Capture the cell that displays the provided text and extract its (x, y) central coordinate. 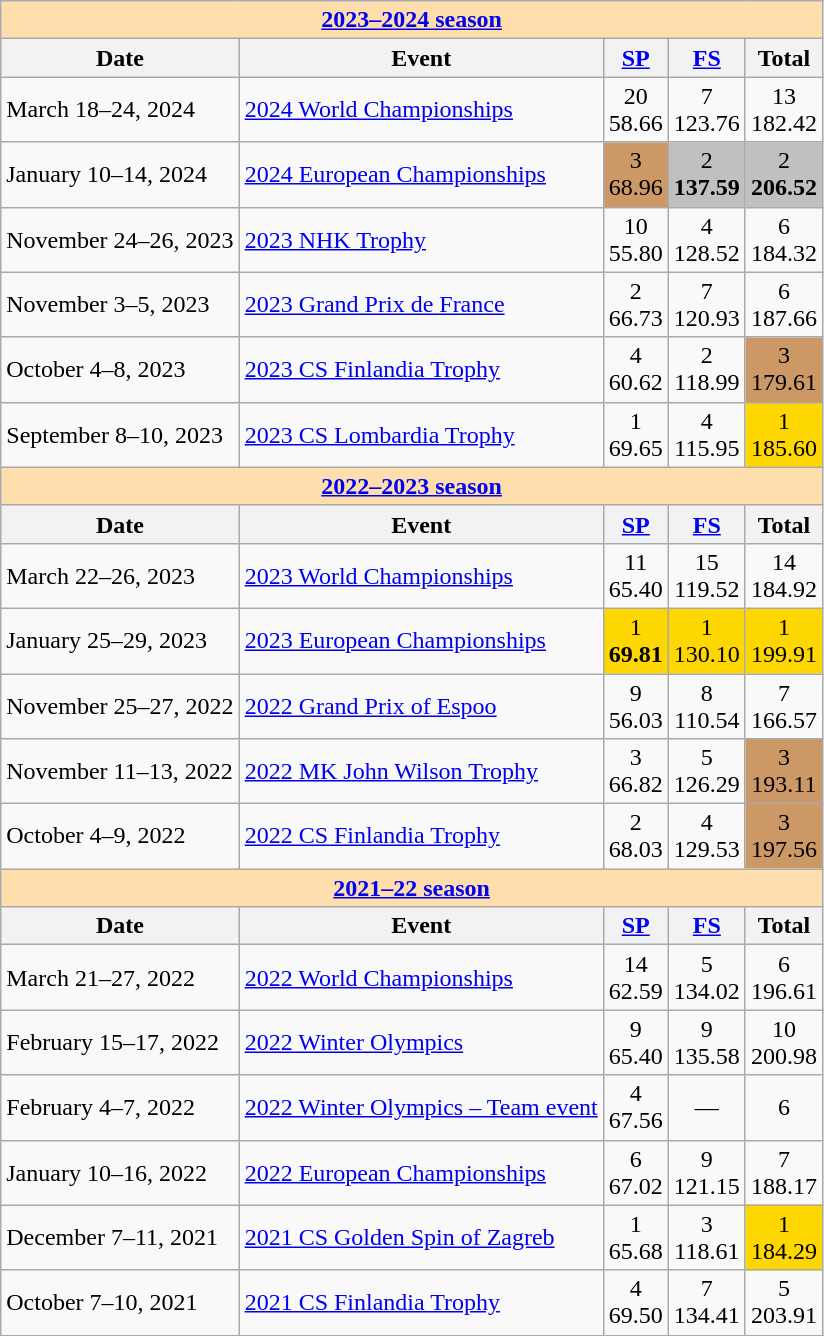
6 67.02 (636, 1172)
8 110.54 (706, 706)
2023 CS Lombardia Trophy (421, 434)
7 120.93 (706, 304)
2023 NHK Trophy (421, 240)
1 65.68 (636, 1238)
2023 Grand Prix de France (421, 304)
2022 Winter Olympics (421, 1042)
1 185.60 (784, 434)
December 7–11, 2021 (120, 1238)
4 129.53 (706, 836)
9 121.15 (706, 1172)
2023–2024 season (412, 20)
3 179.61 (784, 370)
2 137.59 (706, 174)
January 10–16, 2022 (120, 1172)
2022 CS Finlandia Trophy (421, 836)
2023 World Championships (421, 576)
1 130.10 (706, 640)
9 135.58 (706, 1042)
2 206.52 (784, 174)
5 134.02 (706, 978)
October 4–8, 2023 (120, 370)
3 68.96 (636, 174)
2023 CS Finlandia Trophy (421, 370)
4 69.50 (636, 1302)
2 118.99 (706, 370)
2 68.03 (636, 836)
2021 CS Finlandia Trophy (421, 1302)
January 10–14, 2024 (120, 174)
2024 World Championships (421, 110)
6 196.61 (784, 978)
14 62.59 (636, 978)
4 60.62 (636, 370)
October 7–10, 2021 (120, 1302)
2022 Grand Prix of Espoo (421, 706)
7 166.57 (784, 706)
3 66.82 (636, 772)
2022 Winter Olympics – Team event (421, 1108)
4 128.52 (706, 240)
November 25–27, 2022 (120, 706)
10 55.80 (636, 240)
2024 European Championships (421, 174)
4 67.56 (636, 1108)
November 3–5, 2023 (120, 304)
6 184.32 (784, 240)
March 21–27, 2022 (120, 978)
9 65.40 (636, 1042)
14 184.92 (784, 576)
October 4–9, 2022 (120, 836)
2 66.73 (636, 304)
10 200.98 (784, 1042)
20 58.66 (636, 110)
7 123.76 (706, 110)
January 25–29, 2023 (120, 640)
13 182.42 (784, 110)
September 8–10, 2023 (120, 434)
6 (784, 1108)
November 11–13, 2022 (120, 772)
7 134.41 (706, 1302)
2022–2023 season (412, 486)
3 197.56 (784, 836)
7 188.17 (784, 1172)
3 193.11 (784, 772)
2023 European Championships (421, 640)
2021 CS Golden Spin of Zagreb (421, 1238)
1 199.91 (784, 640)
— (706, 1108)
2022 World Championships (421, 978)
March 18–24, 2024 (120, 110)
5 126.29 (706, 772)
2022 MK John Wilson Trophy (421, 772)
2021–22 season (412, 888)
9 56.03 (636, 706)
3 118.61 (706, 1238)
March 22–26, 2023 (120, 576)
1 69.65 (636, 434)
1 184.29 (784, 1238)
2022 European Championships (421, 1172)
February 15–17, 2022 (120, 1042)
February 4–7, 2022 (120, 1108)
4 115.95 (706, 434)
6 187.66 (784, 304)
11 65.40 (636, 576)
5 203.91 (784, 1302)
November 24–26, 2023 (120, 240)
15 119.52 (706, 576)
1 69.81 (636, 640)
